Locate the cell with the specified text and output its (X, Y) center coordinate. 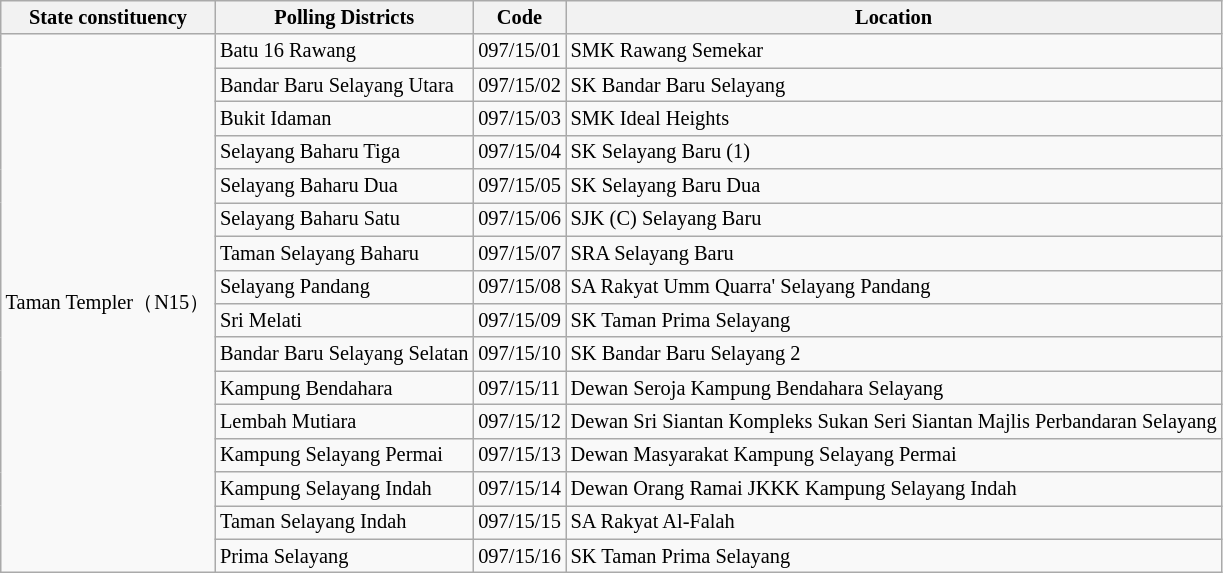
Bandar Baru Selayang Selatan (344, 354)
Kampung Selayang Indah (344, 489)
SK Selayang Baru Dua (894, 186)
097/15/03 (519, 118)
097/15/02 (519, 85)
Dewan Seroja Kampung Bendahara Selayang (894, 388)
SJK (C) Selayang Baru (894, 219)
Taman Selayang Baharu (344, 253)
097/15/11 (519, 388)
SMK Ideal Heights (894, 118)
SA Rakyat Umm Quarra' Selayang Pandang (894, 287)
097/15/12 (519, 421)
SRA Selayang Baru (894, 253)
SA Rakyat Al-Falah (894, 522)
097/15/16 (519, 556)
Taman Templer（N15） (108, 303)
097/15/01 (519, 51)
097/15/15 (519, 522)
SK Bandar Baru Selayang 2 (894, 354)
Lembah Mutiara (344, 421)
Sri Melati (344, 320)
097/15/14 (519, 489)
097/15/13 (519, 455)
097/15/05 (519, 186)
097/15/09 (519, 320)
Dewan Orang Ramai JKKK Kampung Selayang Indah (894, 489)
Location (894, 17)
097/15/10 (519, 354)
State constituency (108, 17)
Selayang Baharu Dua (344, 186)
Dewan Sri Siantan Kompleks Sukan Seri Siantan Majlis Perbandaran Selayang (894, 421)
SMK Rawang Semekar (894, 51)
097/15/07 (519, 253)
Code (519, 17)
Batu 16 Rawang (344, 51)
Selayang Baharu Satu (344, 219)
SK Bandar Baru Selayang (894, 85)
097/15/06 (519, 219)
Selayang Pandang (344, 287)
Taman Selayang Indah (344, 522)
Bandar Baru Selayang Utara (344, 85)
097/15/04 (519, 152)
SK Selayang Baru (1) (894, 152)
Prima Selayang (344, 556)
Bukit Idaman (344, 118)
Selayang Baharu Tiga (344, 152)
Dewan Masyarakat Kampung Selayang Permai (894, 455)
097/15/08 (519, 287)
Polling Districts (344, 17)
Kampung Bendahara (344, 388)
Kampung Selayang Permai (344, 455)
